Find where the given text appears and provide that cell's center as (X, Y) coordinate. 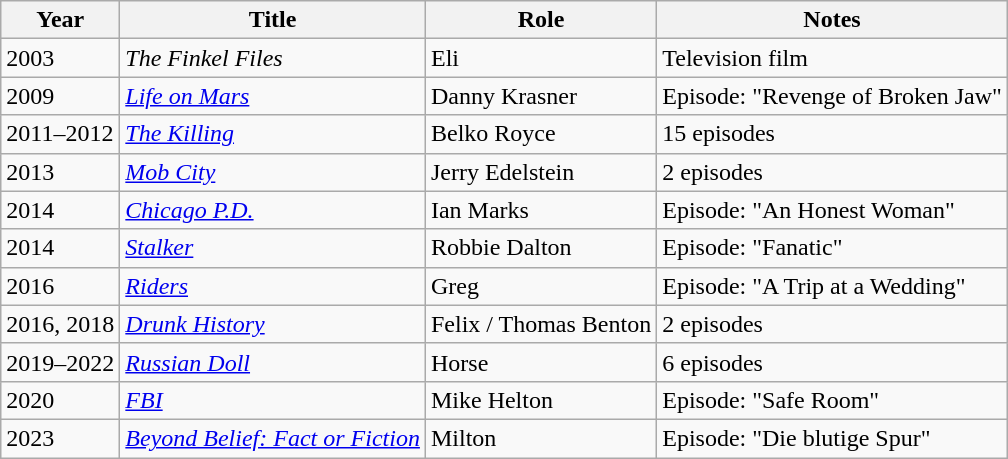
Chicago P.D. (273, 210)
2023 (60, 438)
Episode: "Revenge of Broken Jaw" (832, 96)
Danny Krasner (540, 96)
Beyond Belief: Fact or Fiction (273, 438)
Notes (832, 20)
The Killing (273, 134)
Robbie Dalton (540, 248)
Horse (540, 362)
Episode: "Die blutige Spur" (832, 438)
2016, 2018 (60, 324)
Mike Helton (540, 400)
Life on Mars (273, 96)
Episode: "Fanatic" (832, 248)
Title (273, 20)
2019–2022 (60, 362)
Greg (540, 286)
Jerry Edelstein (540, 172)
Russian Doll (273, 362)
Year (60, 20)
2003 (60, 58)
Role (540, 20)
6 episodes (832, 362)
The Finkel Files (273, 58)
Television film (832, 58)
Drunk History (273, 324)
15 episodes (832, 134)
Ian Marks (540, 210)
Eli (540, 58)
Stalker (273, 248)
Episode: "An Honest Woman" (832, 210)
Mob City (273, 172)
2013 (60, 172)
2009 (60, 96)
2011–2012 (60, 134)
Episode: "A Trip at a Wedding" (832, 286)
Milton (540, 438)
Riders (273, 286)
FBI (273, 400)
Belko Royce (540, 134)
Episode: "Safe Room" (832, 400)
Felix / Thomas Benton (540, 324)
2020 (60, 400)
2016 (60, 286)
